Locate the cell with the specified text and output its (X, Y) center coordinate. 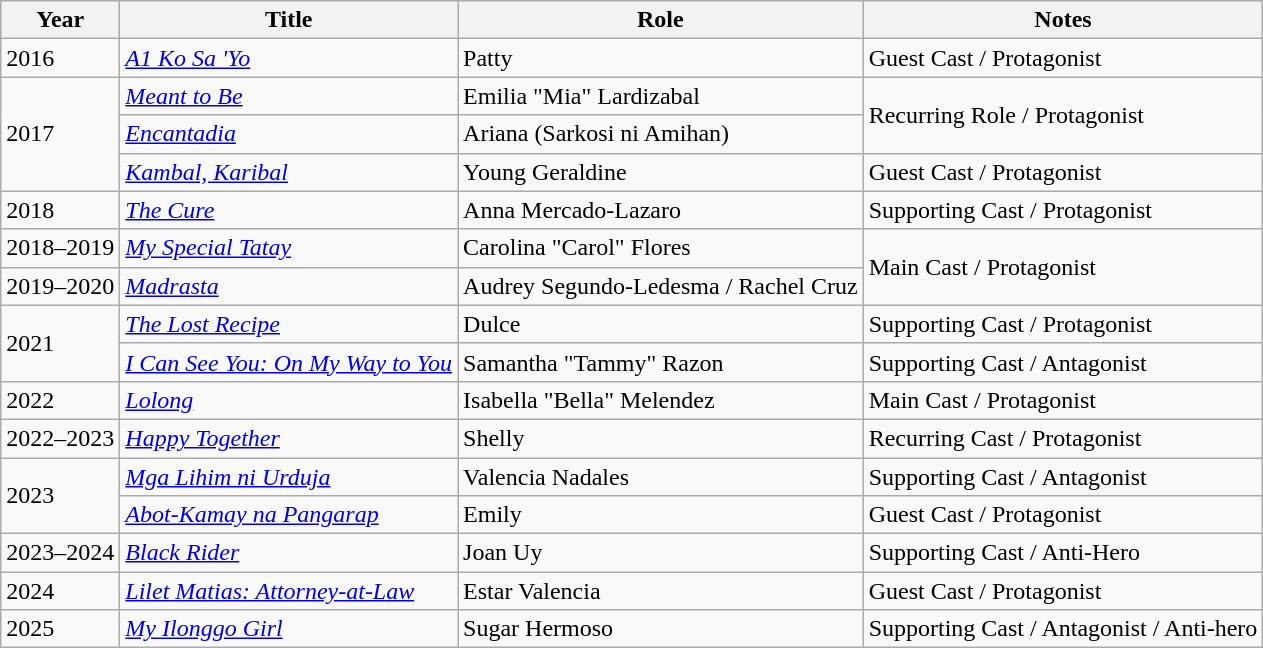
2017 (60, 134)
Ariana (Sarkosi ni Amihan) (661, 134)
Patty (661, 58)
2022–2023 (60, 438)
My Special Tatay (289, 248)
Young Geraldine (661, 172)
Sugar Hermoso (661, 629)
2018 (60, 210)
2019–2020 (60, 286)
Valencia Nadales (661, 477)
I Can See You: On My Way to You (289, 362)
Encantadia (289, 134)
Supporting Cast / Anti-Hero (1063, 553)
2016 (60, 58)
Abot-Kamay na Pangarap (289, 515)
Kambal, Karibal (289, 172)
Mga Lihim ni Urduja (289, 477)
Audrey Segundo-Ledesma / Rachel Cruz (661, 286)
Role (661, 20)
Happy Together (289, 438)
2022 (60, 400)
Recurring Cast / Protagonist (1063, 438)
2023–2024 (60, 553)
Madrasta (289, 286)
Dulce (661, 324)
Year (60, 20)
Carolina "Carol" Flores (661, 248)
The Lost Recipe (289, 324)
Meant to Be (289, 96)
2018–2019 (60, 248)
Black Rider (289, 553)
Notes (1063, 20)
2021 (60, 343)
Recurring Role / Protagonist (1063, 115)
Isabella "Bella" Melendez (661, 400)
My Ilonggo Girl (289, 629)
2023 (60, 496)
Estar Valencia (661, 591)
The Cure (289, 210)
Emily (661, 515)
Shelly (661, 438)
A1 Ko Sa 'Yo (289, 58)
Lilet Matias: Attorney-at-Law (289, 591)
Emilia "Mia" Lardizabal (661, 96)
Samantha "Tammy" Razon (661, 362)
Joan Uy (661, 553)
Title (289, 20)
Supporting Cast / Antagonist / Anti-hero (1063, 629)
Lolong (289, 400)
2024 (60, 591)
2025 (60, 629)
Anna Mercado-Lazaro (661, 210)
